Locate the cell with the specified text and output its (x, y) center coordinate. 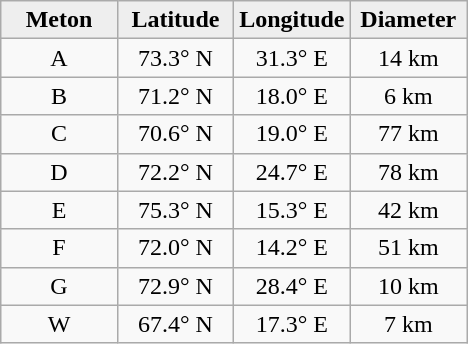
14 km (408, 58)
15.3° E (292, 210)
18.0° E (292, 96)
78 km (408, 172)
67.4° N (175, 324)
E (59, 210)
17.3° E (292, 324)
D (59, 172)
19.0° E (292, 134)
C (59, 134)
6 km (408, 96)
72.0° N (175, 248)
71.2° N (175, 96)
42 km (408, 210)
7 km (408, 324)
F (59, 248)
28.4° E (292, 286)
75.3° N (175, 210)
14.2° E (292, 248)
72.9° N (175, 286)
72.2° N (175, 172)
24.7° E (292, 172)
Meton (59, 20)
Diameter (408, 20)
Latitude (175, 20)
77 km (408, 134)
G (59, 286)
31.3° E (292, 58)
73.3° N (175, 58)
10 km (408, 286)
Longitude (292, 20)
51 km (408, 248)
W (59, 324)
A (59, 58)
B (59, 96)
70.6° N (175, 134)
